Find where the given text appears and provide that cell's center as (X, Y) coordinate. 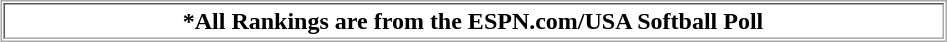
*All Rankings are from the ESPN.com/USA Softball Poll (473, 21)
